Find where the given text appears and provide that cell's center as (X, Y) coordinate. 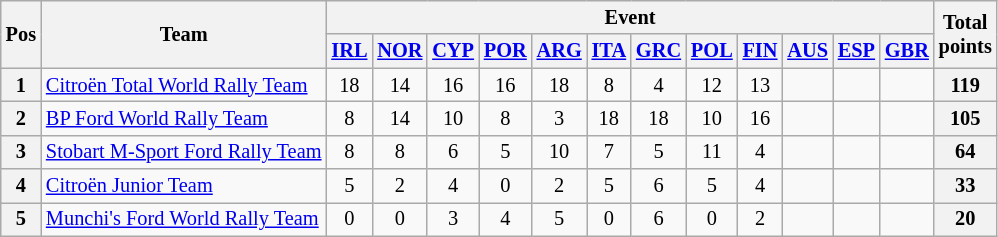
33 (966, 186)
Citroën Junior Team (184, 186)
NOR (400, 51)
FIN (760, 51)
64 (966, 152)
119 (966, 85)
1 (21, 85)
7 (609, 152)
13 (760, 85)
Citroën Total World Rally Team (184, 85)
ITA (609, 51)
ARG (560, 51)
GRC (658, 51)
POL (712, 51)
Pos (21, 34)
Team (184, 34)
ESP (856, 51)
12 (712, 85)
Event (630, 17)
Munchi's Ford World Rally Team (184, 219)
11 (712, 152)
GBR (907, 51)
IRL (349, 51)
105 (966, 118)
Totalpoints (966, 34)
Stobart M-Sport Ford Rally Team (184, 152)
AUS (807, 51)
BP Ford World Rally Team (184, 118)
POR (506, 51)
20 (966, 219)
CYP (453, 51)
